For the text-containing cell, return its midpoint in [x, y] coordinate format. 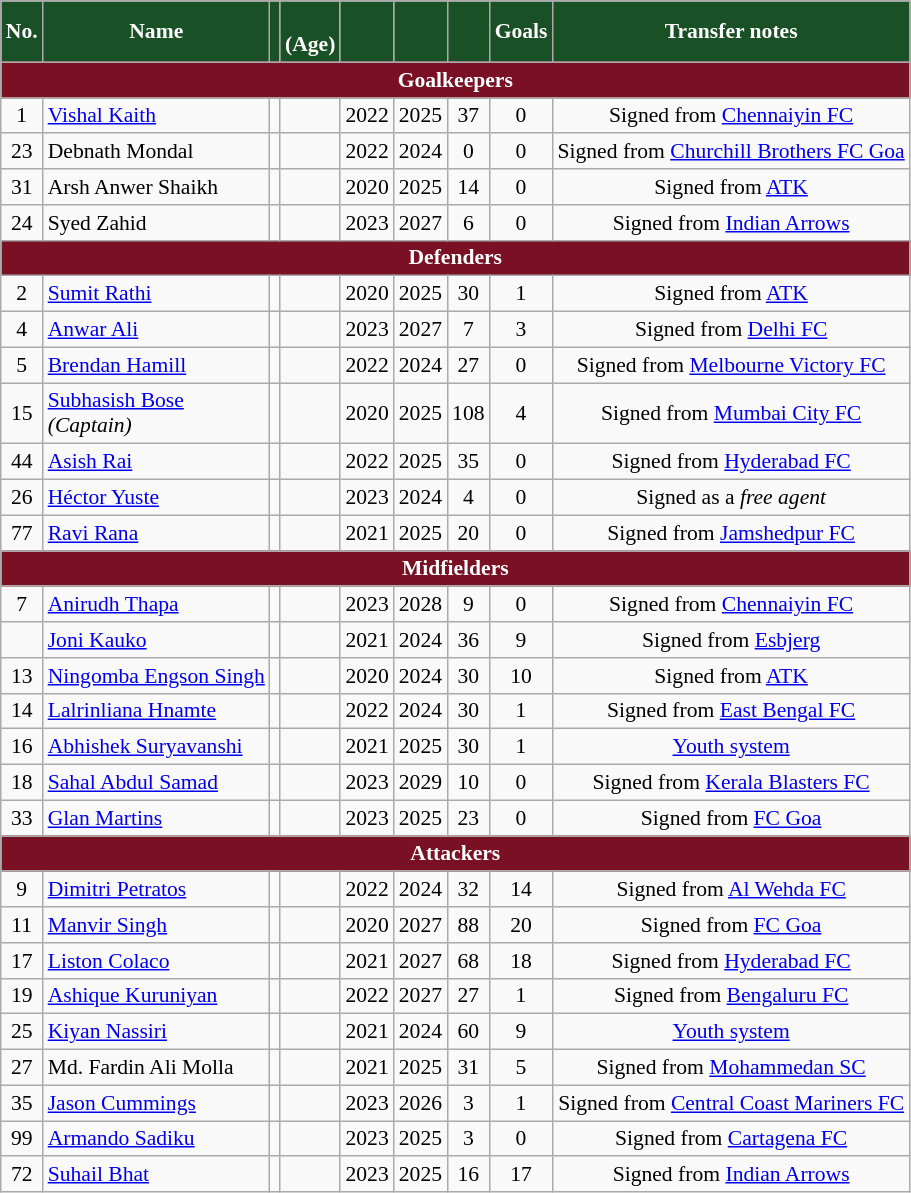
2026 [420, 1103]
Ningomba Engson Singh [156, 676]
32 [468, 890]
No. [22, 32]
88 [468, 925]
68 [468, 961]
Transfer notes [730, 32]
Signed from Churchill Brothers FC Goa [730, 152]
Abhishek Suryavanshi [156, 747]
99 [22, 1139]
Manvir Singh [156, 925]
Suhail Bhat [156, 1175]
Signed from Esbjerg [730, 640]
Lalrinliana Hnamte [156, 711]
2028 [420, 605]
Md. Fardin Ali Molla [156, 1068]
Jason Cummings [156, 1103]
Signed from Delhi FC [730, 330]
25 [22, 1032]
Signed from Central Coast Mariners FC [730, 1103]
Signed from Jamshedpur FC [730, 533]
Goals [522, 32]
60 [468, 1032]
Anirudh Thapa [156, 605]
44 [22, 462]
6 [468, 223]
Signed from Kerala Blasters FC [730, 783]
Midfielders [456, 569]
Goalkeepers [456, 80]
108 [468, 414]
Signed from East Bengal FC [730, 711]
Anwar Ali [156, 330]
33 [22, 818]
Syed Zahid [156, 223]
15 [22, 414]
Arsh Anwer Shaikh [156, 187]
Name [156, 32]
Signed as a free agent [730, 498]
72 [22, 1175]
Defenders [456, 258]
26 [22, 498]
Glan Martins [156, 818]
Signed from Melbourne Victory FC [730, 365]
(Age) [310, 32]
2029 [420, 783]
Liston Colaco [156, 961]
Dimitri Petratos [156, 890]
37 [468, 116]
Signed from Bengaluru FC [730, 996]
Signed from Mumbai City FC [730, 414]
24 [22, 223]
Ravi Rana [156, 533]
Héctor Yuste [156, 498]
13 [22, 676]
Signed from Al Wehda FC [730, 890]
36 [468, 640]
Signed from Cartagena FC [730, 1139]
Debnath Mondal [156, 152]
Brendan Hamill [156, 365]
Asish Rai [156, 462]
Signed from Mohammedan SC [730, 1068]
2 [22, 294]
Sumit Rathi [156, 294]
Armando Sadiku [156, 1139]
Vishal Kaith [156, 116]
Joni Kauko [156, 640]
19 [22, 996]
77 [22, 533]
Subhasish Bose(Captain) [156, 414]
11 [22, 925]
Ashique Kuruniyan [156, 996]
Sahal Abdul Samad [156, 783]
Kiyan Nassiri [156, 1032]
Attackers [456, 854]
